Extract the [X, Y] coordinate from the center of the cell holding the provided text.  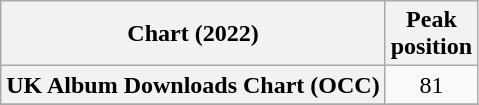
Peakposition [431, 34]
UK Album Downloads Chart (OCC) [193, 85]
81 [431, 85]
Chart (2022) [193, 34]
